Provide the [X, Y] coordinate of the cell's center where the given text is located.  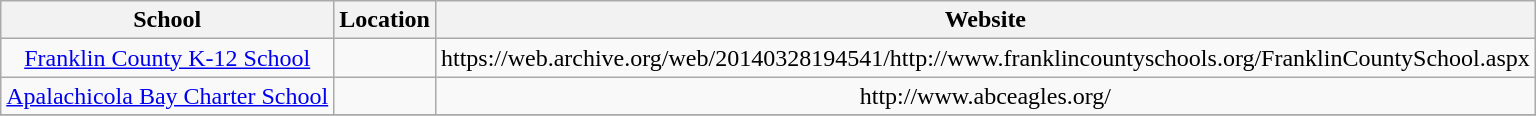
http://www.abceagles.org/ [985, 96]
Franklin County K-12 School [168, 58]
Location [385, 20]
School [168, 20]
Website [985, 20]
Apalachicola Bay Charter School [168, 96]
https://web.archive.org/web/20140328194541/http://www.franklincountyschools.org/FranklinCountySchool.aspx [985, 58]
